Identify which cell holds the provided text, then report its (x, y) central coordinate. 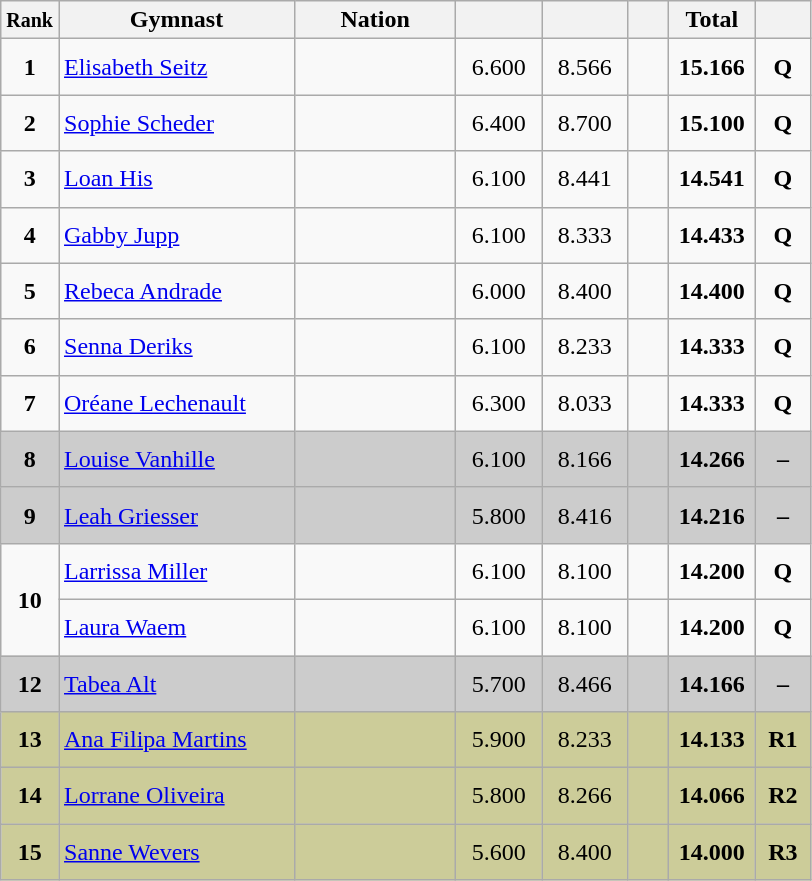
Nation (376, 20)
R1 (783, 740)
12 (30, 684)
14.433 (712, 235)
R3 (783, 852)
Tabea Alt (176, 684)
3 (30, 179)
6.600 (499, 67)
6.000 (499, 291)
Gabby Jupp (176, 235)
1 (30, 67)
5.600 (499, 852)
10 (30, 599)
Rank (30, 20)
6 (30, 347)
2 (30, 123)
6.400 (499, 123)
Ana Filipa Martins (176, 740)
Gymnast (176, 20)
8.333 (585, 235)
Total (712, 20)
15 (30, 852)
Oréane Lechenault (176, 403)
Laura Waem (176, 627)
4 (30, 235)
8.033 (585, 403)
14 (30, 796)
14.216 (712, 515)
8.700 (585, 123)
8.466 (585, 684)
Sophie Scheder (176, 123)
Sanne Wevers (176, 852)
8.266 (585, 796)
Elisabeth Seitz (176, 67)
5.700 (499, 684)
Loan His (176, 179)
15.100 (712, 123)
8.166 (585, 459)
8.566 (585, 67)
14.000 (712, 852)
Leah Griesser (176, 515)
Lorrane Oliveira (176, 796)
5.900 (499, 740)
14.133 (712, 740)
R2 (783, 796)
14.066 (712, 796)
Louise Vanhille (176, 459)
6.300 (499, 403)
Senna Deriks (176, 347)
5 (30, 291)
8 (30, 459)
14.266 (712, 459)
14.166 (712, 684)
15.166 (712, 67)
14.541 (712, 179)
9 (30, 515)
13 (30, 740)
Larrissa Miller (176, 571)
8.416 (585, 515)
Rebeca Andrade (176, 291)
7 (30, 403)
8.441 (585, 179)
14.400 (712, 291)
